Search for the cell housing the specified text and yield its [x, y] center coordinate. 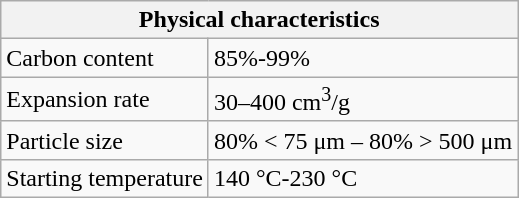
85%-99% [362, 58]
30–400 cm3/g [362, 100]
Starting temperature [105, 178]
Physical characteristics [260, 20]
Particle size [105, 140]
140 °C-230 °C [362, 178]
Expansion rate [105, 100]
Carbon content [105, 58]
80% < 75 μm – 80% > 500 μm [362, 140]
